From the cell containing the given text, extract its center point as (X, Y) coordinate. 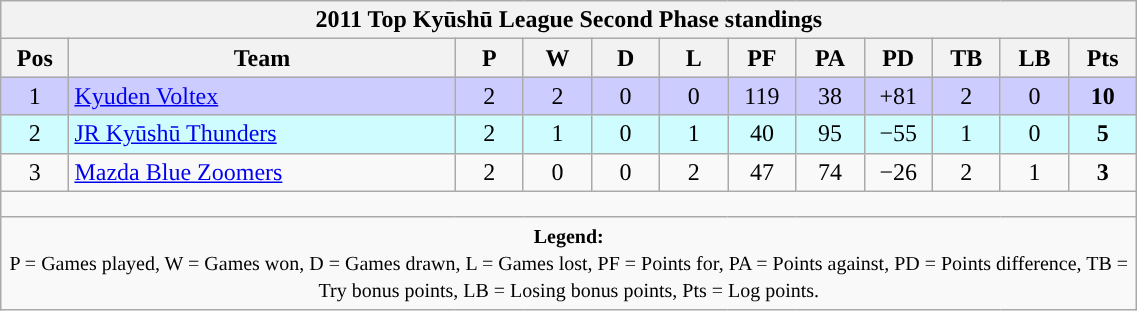
47 (762, 172)
10 (1103, 96)
95 (830, 134)
38 (830, 96)
Team (262, 58)
D (625, 58)
Kyuden Voltex (262, 96)
+81 (898, 96)
TB (966, 58)
JR Kyūshū Thunders (262, 134)
2011 Top Kyūshū League Second Phase standings (569, 20)
LB (1034, 58)
Mazda Blue Zoomers (262, 172)
Pos (35, 58)
PD (898, 58)
−55 (898, 134)
P (489, 58)
PF (762, 58)
Pts (1103, 58)
L (694, 58)
PA (830, 58)
W (557, 58)
74 (830, 172)
−26 (898, 172)
40 (762, 134)
5 (1103, 134)
119 (762, 96)
